Search for the cell housing the specified text and yield its (X, Y) center coordinate. 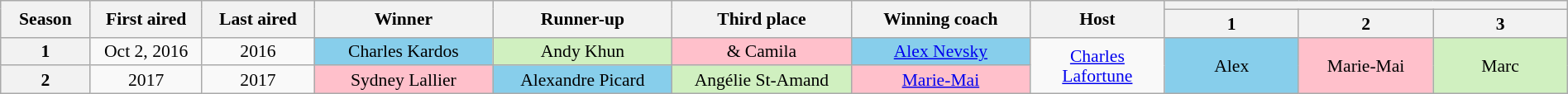
Andy Khun (582, 51)
Charles Lafortune (1097, 65)
Charles Kardos (404, 51)
Host (1097, 19)
Third place (762, 19)
Runner-up (582, 19)
Alex (1231, 65)
Angélie St-Amand (762, 80)
& Camila (762, 51)
Last aired (258, 19)
Winner (404, 19)
Oct 2, 2016 (146, 51)
2016 (258, 51)
Season (45, 19)
Winning coach (941, 19)
Alexandre Picard (582, 80)
Alex Nevsky (941, 51)
3 (1500, 23)
Sydney Lallier (404, 80)
First aired (146, 19)
Marc (1500, 65)
